Capture the cell that displays the provided text and extract its [x, y] central coordinate. 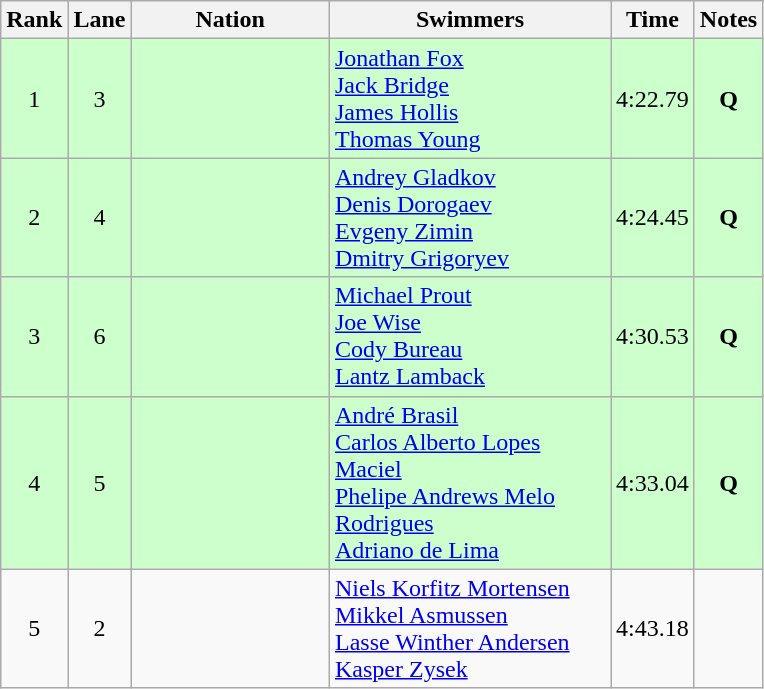
Andrey Gladkov Denis Dorogaev Evgeny Zimin Dmitry Grigoryev [470, 218]
1 [34, 98]
Time [653, 20]
Jonathan Fox Jack Bridge James Hollis Thomas Young [470, 98]
4:33.04 [653, 482]
Niels Korfitz Mortensen Mikkel Asmussen Lasse Winther Andersen Kasper Zysek [470, 628]
4:43.18 [653, 628]
Notes [728, 20]
Rank [34, 20]
4:22.79 [653, 98]
4:24.45 [653, 218]
Nation [230, 20]
André Brasil Carlos Alberto Lopes Maciel Phelipe Andrews Melo Rodrigues Adriano de Lima [470, 482]
Swimmers [470, 20]
4:30.53 [653, 336]
6 [100, 336]
Michael Prout Joe Wise Cody Bureau Lantz Lamback [470, 336]
Lane [100, 20]
